Extract the (X, Y) coordinate from the center of the cell holding the provided text.  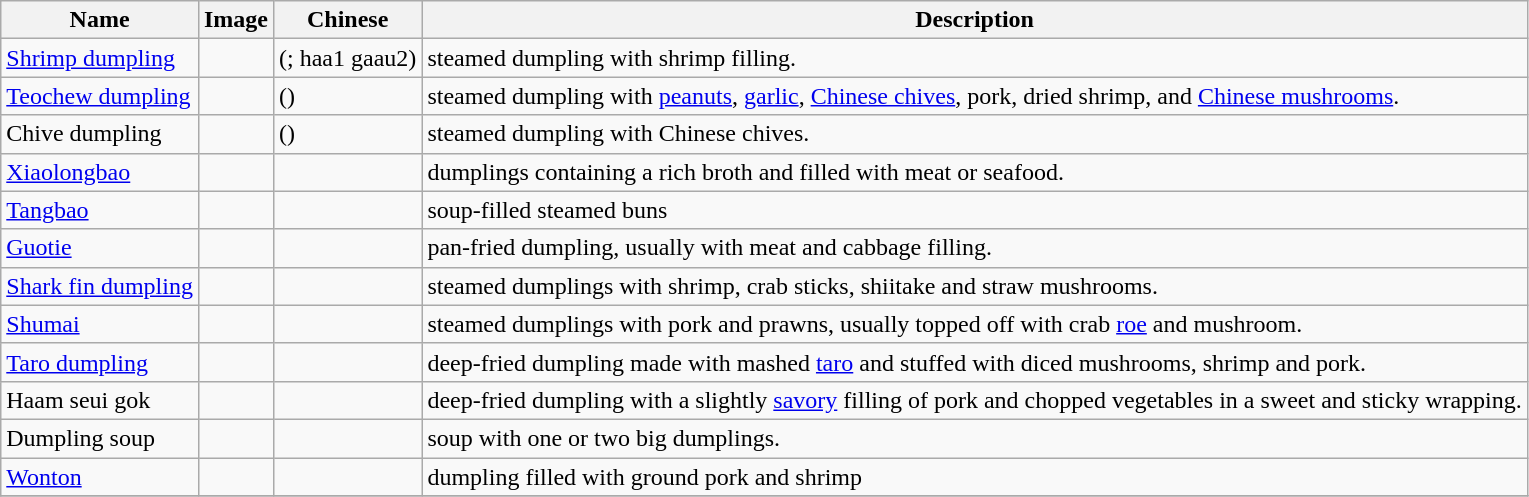
Description (974, 20)
Xiaolongbao (100, 172)
steamed dumpling with peanuts, garlic, Chinese chives, pork, dried shrimp, and Chinese mushrooms. (974, 96)
dumplings containing a rich broth and filled with meat or seafood. (974, 172)
deep-fried dumpling made with mashed taro and stuffed with diced mushrooms, shrimp and pork. (974, 362)
pan-fried dumpling, usually with meat and cabbage filling. (974, 248)
Shrimp dumpling (100, 58)
Teochew dumpling (100, 96)
steamed dumpling with shrimp filling. (974, 58)
Wonton (100, 477)
dumpling filled with ground pork and shrimp (974, 477)
steamed dumpling with Chinese chives. (974, 134)
Image (236, 20)
Taro dumpling (100, 362)
Dumpling soup (100, 438)
soup with one or two big dumplings. (974, 438)
Shumai (100, 324)
Shark fin dumpling (100, 286)
Chinese (348, 20)
steamed dumplings with pork and prawns, usually topped off with crab roe and mushroom. (974, 324)
soup-filled steamed buns (974, 210)
deep-fried dumpling with a slightly savory filling of pork and chopped vegetables in a sweet and sticky wrapping. (974, 400)
Name (100, 20)
Haam seui gok (100, 400)
(; haa1 gaau2) (348, 58)
Chive dumpling (100, 134)
steamed dumplings with shrimp, crab sticks, shiitake and straw mushrooms. (974, 286)
Guotie (100, 248)
Tangbao (100, 210)
